Scan for the cell matching the given text and deliver its [X, Y] coordinate at center. 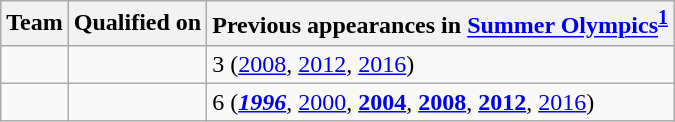
Team [35, 24]
Previous appearances in Summer Olympics1 [440, 24]
Qualified on [137, 24]
6 (1996, 2000, 2004, 2008, 2012, 2016) [440, 102]
3 (2008, 2012, 2016) [440, 64]
